Locate the cell with the specified text and output its [X, Y] center coordinate. 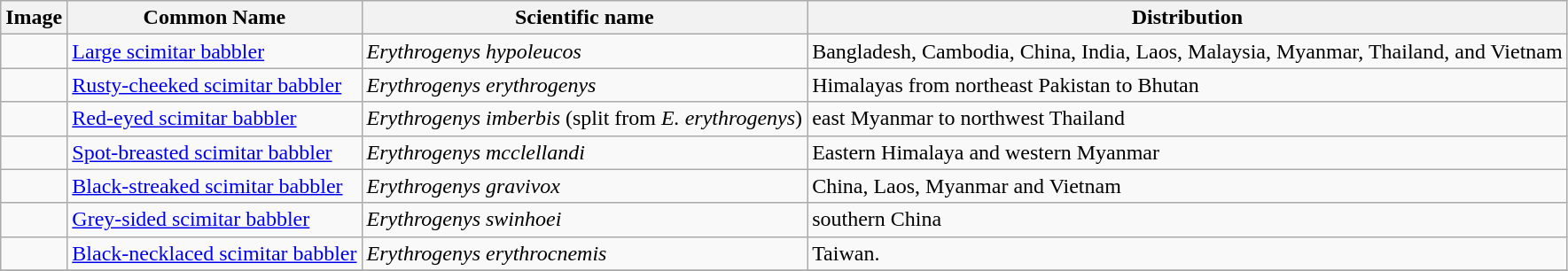
Erythrogenys erythrocnemis [585, 253]
Common Name [215, 18]
Scientific name [585, 18]
Taiwan. [1188, 253]
Black-necklaced scimitar babbler [215, 253]
Red-eyed scimitar babbler [215, 119]
Eastern Himalaya and western Myanmar [1188, 152]
China, Laos, Myanmar and Vietnam [1188, 186]
Erythrogenys swinhoei [585, 220]
Rusty-cheeked scimitar babbler [215, 85]
Erythrogenys imberbis (split from E. erythrogenys) [585, 119]
southern China [1188, 220]
Himalayas from northeast Pakistan to Bhutan [1188, 85]
Spot-breasted scimitar babbler [215, 152]
Grey-sided scimitar babbler [215, 220]
Black-streaked scimitar babbler [215, 186]
Large scimitar babbler [215, 51]
Distribution [1188, 18]
Erythrogenys mcclellandi [585, 152]
east Myanmar to northwest Thailand [1188, 119]
Erythrogenys hypoleucos [585, 51]
Erythrogenys erythrogenys [585, 85]
Bangladesh, Cambodia, China, India, Laos, Malaysia, Myanmar, Thailand, and Vietnam [1188, 51]
Image [34, 18]
Erythrogenys gravivox [585, 186]
